Find where the given text appears and provide that cell's center as [x, y] coordinate. 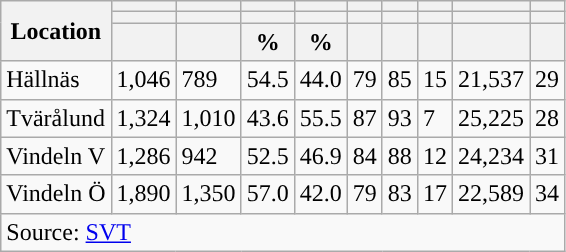
789 [208, 80]
54.5 [268, 80]
1,046 [144, 80]
942 [208, 156]
34 [548, 194]
24,234 [490, 156]
83 [400, 194]
22,589 [490, 194]
43.6 [268, 118]
Vindeln V [56, 156]
1,890 [144, 194]
52.5 [268, 156]
88 [400, 156]
Location [56, 31]
17 [434, 194]
87 [364, 118]
57.0 [268, 194]
31 [548, 156]
46.9 [320, 156]
1,350 [208, 194]
Source: SVT [283, 232]
Tvärålund [56, 118]
25,225 [490, 118]
29 [548, 80]
1,324 [144, 118]
12 [434, 156]
42.0 [320, 194]
21,537 [490, 80]
93 [400, 118]
7 [434, 118]
1,286 [144, 156]
44.0 [320, 80]
Hällnäs [56, 80]
85 [400, 80]
15 [434, 80]
28 [548, 118]
84 [364, 156]
55.5 [320, 118]
Vindeln Ö [56, 194]
1,010 [208, 118]
